From the cell containing the given text, extract its center point as [X, Y] coordinate. 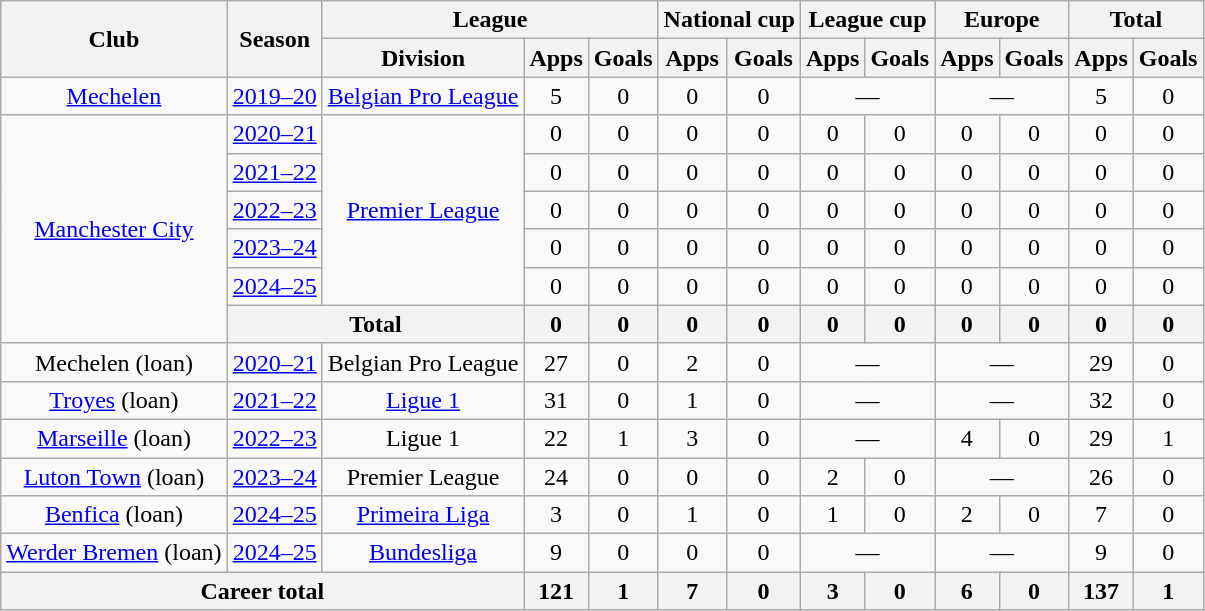
Mechelen (loan) [114, 362]
Primeira Liga [423, 515]
League [490, 20]
National cup [729, 20]
Mechelen [114, 96]
Division [423, 58]
121 [556, 591]
31 [556, 400]
Europe [1002, 20]
Season [274, 39]
6 [967, 591]
22 [556, 438]
24 [556, 477]
Werder Bremen (loan) [114, 553]
Career total [262, 591]
32 [1101, 400]
Club [114, 39]
Bundesliga [423, 553]
27 [556, 362]
Benfica (loan) [114, 515]
26 [1101, 477]
Manchester City [114, 229]
Marseille (loan) [114, 438]
Troyes (loan) [114, 400]
2019–20 [274, 96]
League cup [867, 20]
Luton Town (loan) [114, 477]
137 [1101, 591]
4 [967, 438]
